Find where the given text appears and provide that cell's center as [X, Y] coordinate. 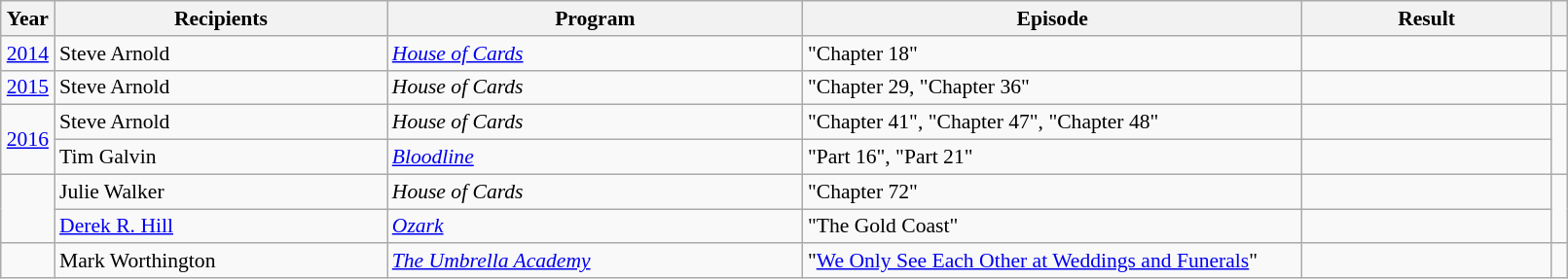
2014 [27, 53]
Episode [1053, 18]
"The Gold Coast" [1053, 227]
Julie Walker [221, 192]
Ozark [596, 227]
"Chapter 29, "Chapter 36" [1053, 87]
"Chapter 41", "Chapter 47", "Chapter 48" [1053, 122]
Derek R. Hill [221, 227]
"Chapter 72" [1053, 192]
The Umbrella Academy [596, 262]
"Part 16", "Part 21" [1053, 157]
"We Only See Each Other at Weddings and Funerals" [1053, 262]
2015 [27, 87]
Tim Galvin [221, 157]
Bloodline [596, 157]
Result [1426, 18]
Year [27, 18]
Recipients [221, 18]
Mark Worthington [221, 262]
"Chapter 18" [1053, 53]
2016 [27, 140]
Program [596, 18]
